Return the (X, Y) coordinate for the center point of the cell that contains the specified text.  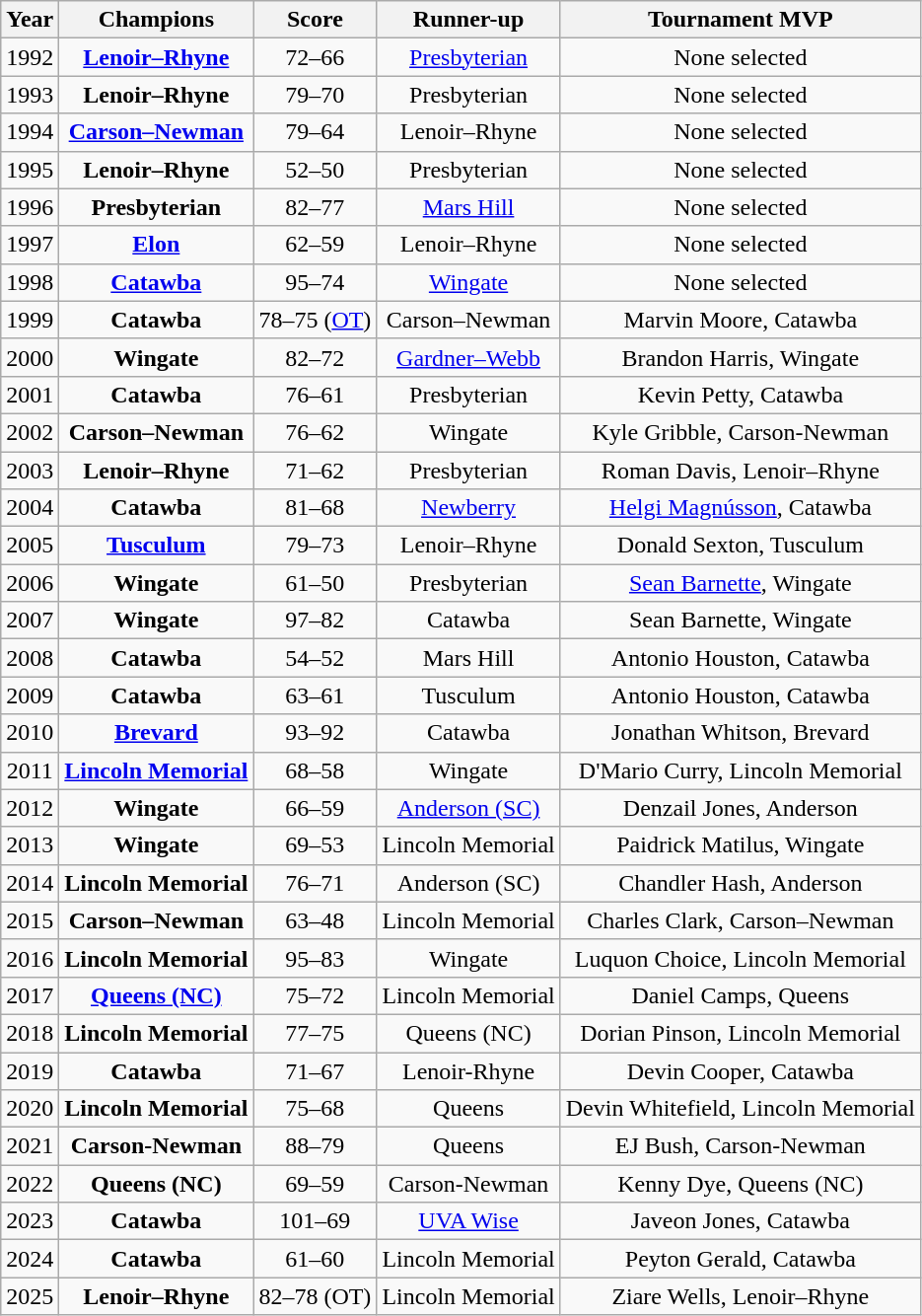
Donald Sexton, Tusculum (740, 546)
2001 (30, 395)
2015 (30, 920)
Peyton Gerald, Catawba (740, 1259)
68–58 (316, 770)
69–53 (316, 845)
Brevard (156, 733)
2022 (30, 1184)
63–61 (316, 695)
71–62 (316, 471)
Kevin Petty, Catawba (740, 395)
2023 (30, 1221)
2006 (30, 583)
1994 (30, 132)
Runner-up (468, 20)
Score (316, 20)
2004 (30, 508)
52–50 (316, 170)
Lenoir-Rhyne (468, 1070)
69–59 (316, 1184)
76–71 (316, 883)
75–72 (316, 995)
Kenny Dye, Queens (NC) (740, 1184)
82–72 (316, 357)
2021 (30, 1146)
2025 (30, 1296)
71–67 (316, 1070)
95–83 (316, 958)
2013 (30, 845)
2018 (30, 1033)
79–73 (316, 546)
1999 (30, 320)
D'Mario Curry, Lincoln Memorial (740, 770)
Marvin Moore, Catawba (740, 320)
2009 (30, 695)
2010 (30, 733)
Devin Whitefield, Lincoln Memorial (740, 1109)
Elon (156, 245)
101–69 (316, 1221)
Luquon Choice, Lincoln Memorial (740, 958)
2016 (30, 958)
2003 (30, 471)
75–68 (316, 1109)
77–75 (316, 1033)
2020 (30, 1109)
88–79 (316, 1146)
97–82 (316, 621)
Champions (156, 20)
1992 (30, 57)
1995 (30, 170)
63–48 (316, 920)
82–78 (OT) (316, 1296)
1997 (30, 245)
2008 (30, 658)
93–92 (316, 733)
81–68 (316, 508)
61–50 (316, 583)
UVA Wise (468, 1221)
66–59 (316, 808)
Year (30, 20)
2024 (30, 1259)
1993 (30, 95)
2002 (30, 432)
78–75 (OT) (316, 320)
Brandon Harris, Wingate (740, 357)
76–62 (316, 432)
2019 (30, 1070)
Roman Davis, Lenoir–Rhyne (740, 471)
EJ Bush, Carson-Newman (740, 1146)
1996 (30, 207)
Gardner–Webb (468, 357)
82–77 (316, 207)
2005 (30, 546)
2007 (30, 621)
54–52 (316, 658)
Dorian Pinson, Lincoln Memorial (740, 1033)
79–70 (316, 95)
1998 (30, 282)
2011 (30, 770)
76–61 (316, 395)
Ziare Wells, Lenoir–Rhyne (740, 1296)
Tournament MVP (740, 20)
Charles Clark, Carson–Newman (740, 920)
Daniel Camps, Queens (740, 995)
Helgi Magnússon, Catawba (740, 508)
62–59 (316, 245)
Newberry (468, 508)
Jonathan Whitson, Brevard (740, 733)
Devin Cooper, Catawba (740, 1070)
Kyle Gribble, Carson-Newman (740, 432)
72–66 (316, 57)
Paidrick Matilus, Wingate (740, 845)
2000 (30, 357)
2012 (30, 808)
95–74 (316, 282)
Denzail Jones, Anderson (740, 808)
79–64 (316, 132)
61–60 (316, 1259)
Javeon Jones, Catawba (740, 1221)
2017 (30, 995)
2014 (30, 883)
Chandler Hash, Anderson (740, 883)
